Scan for the cell matching the given text and deliver its [X, Y] coordinate at center. 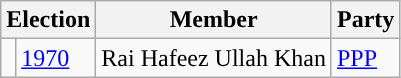
1970 [56, 58]
Election [48, 20]
Rai Hafeez Ullah Khan [214, 58]
Party [365, 20]
PPP [365, 58]
Member [214, 20]
